Determine the [X, Y] coordinate at the center of the cell enclosing the given text.  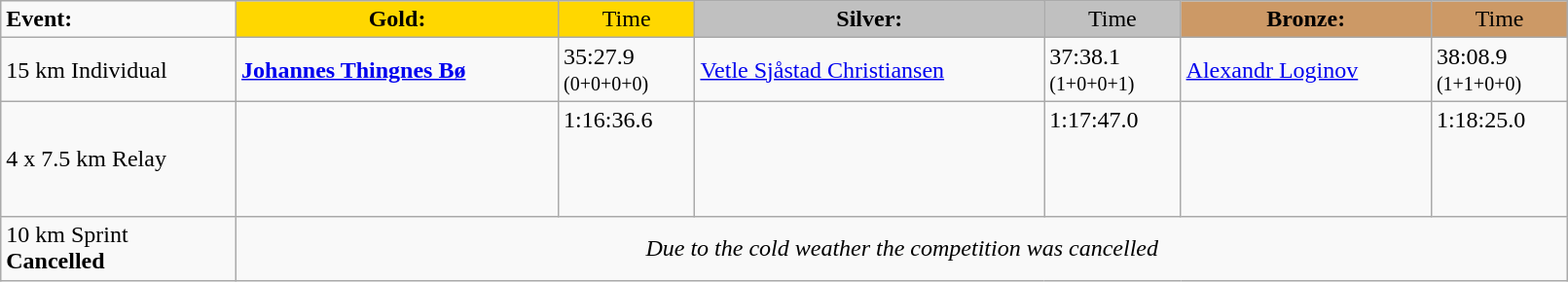
Gold: [397, 19]
37:38.1(1+0+0+1) [1112, 70]
Event: [119, 19]
38:08.9(1+1+0+0) [1499, 70]
1:16:36.6 [627, 159]
15 km Individual [119, 70]
Johannes Thingnes Bø [397, 70]
Bronze: [1306, 19]
Due to the cold weather the competition was cancelled [902, 249]
10 km SprintCancelled [119, 249]
1:17:47.0 [1112, 159]
4 x 7.5 km Relay [119, 159]
1:18:25.0 [1499, 159]
35:27.9(0+0+0+0) [627, 70]
Vetle Sjåstad Christiansen [870, 70]
Silver: [870, 19]
Alexandr Loginov [1306, 70]
